From the cell containing the given text, extract its center point as (x, y) coordinate. 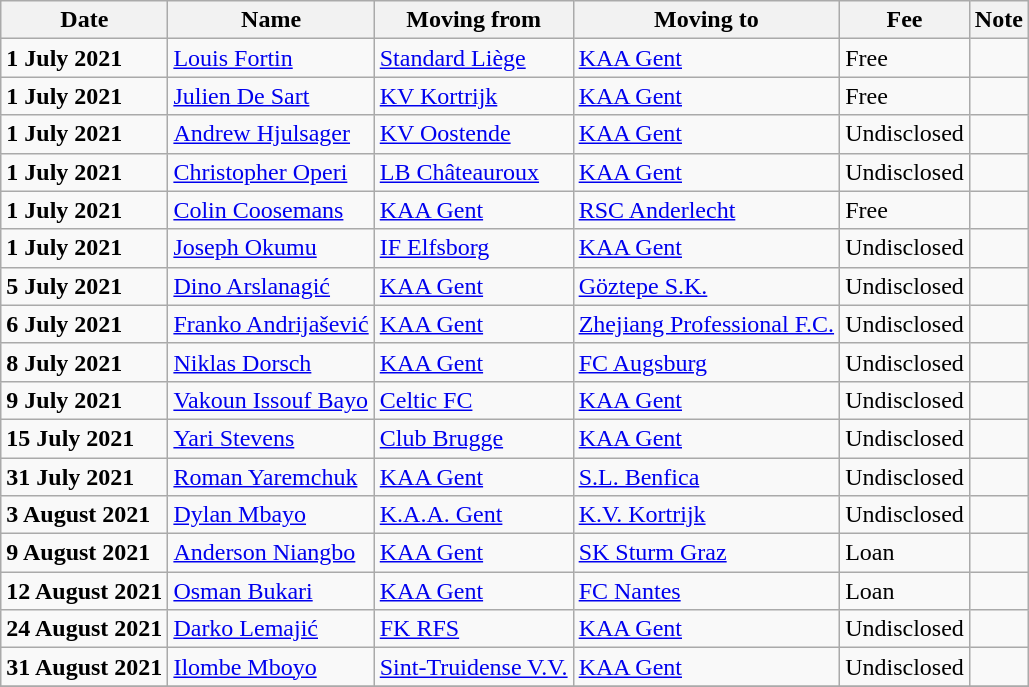
31 August 2021 (84, 667)
Franko Andrijašević (271, 324)
Sint-Truidense V.V. (474, 667)
Date (84, 20)
Club Brugge (474, 438)
Celtic FC (474, 400)
31 July 2021 (84, 477)
24 August 2021 (84, 629)
Name (271, 20)
FC Augsburg (706, 362)
12 August 2021 (84, 591)
9 August 2021 (84, 553)
Dylan Mbayo (271, 515)
S.L. Benfica (706, 477)
Moving from (474, 20)
Louis Fortin (271, 58)
K.V. Kortrijk (706, 515)
Göztepe S.K. (706, 286)
Ilombe Mboyo (271, 667)
3 August 2021 (84, 515)
Moving to (706, 20)
Note (998, 20)
Niklas Dorsch (271, 362)
IF Elfsborg (474, 248)
Fee (905, 20)
LB Châteauroux (474, 172)
Christopher Operi (271, 172)
SK Sturm Graz (706, 553)
8 July 2021 (84, 362)
Darko Lemajić (271, 629)
Dino Arslanagić (271, 286)
Colin Coosemans (271, 210)
Joseph Okumu (271, 248)
Yari Stevens (271, 438)
Osman Bukari (271, 591)
KV Oostende (474, 134)
K.A.A. Gent (474, 515)
5 July 2021 (84, 286)
Julien De Sart (271, 96)
FC Nantes (706, 591)
6 July 2021 (84, 324)
FK RFS (474, 629)
15 July 2021 (84, 438)
KV Kortrijk (474, 96)
Andrew Hjulsager (271, 134)
Anderson Niangbo (271, 553)
Roman Yaremchuk (271, 477)
Vakoun Issouf Bayo (271, 400)
Standard Liège (474, 58)
9 July 2021 (84, 400)
Zhejiang Professional F.C. (706, 324)
RSC Anderlecht (706, 210)
